For the text-containing cell, return its midpoint in [X, Y] coordinate format. 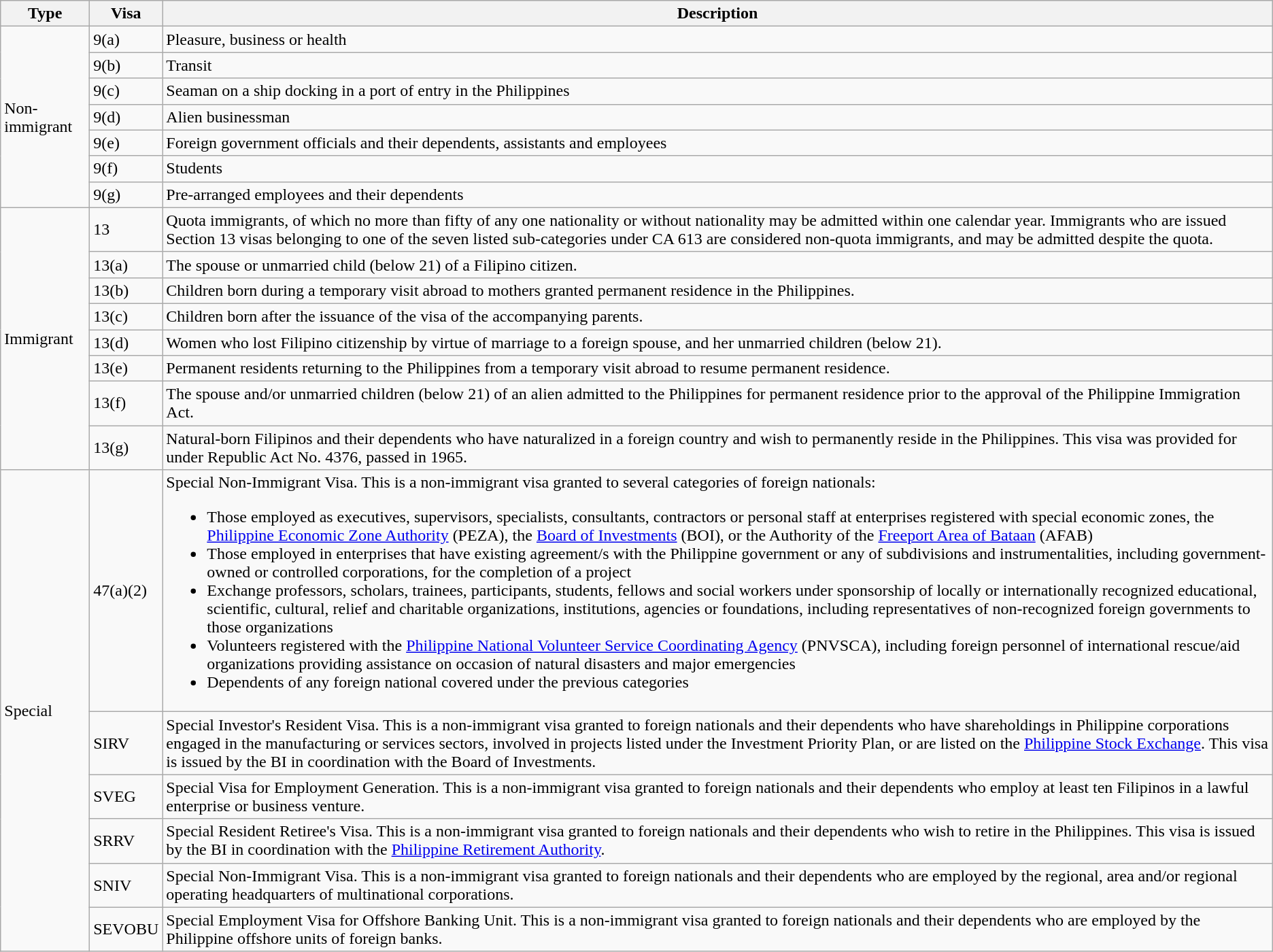
The spouse or unmarried child (below 21) of a Filipino citizen. [717, 265]
9(b) [126, 65]
SIRV [126, 743]
Pre-arranged employees and their dependents [717, 194]
Visa [126, 14]
Transit [717, 65]
SRRV [126, 840]
13(b) [126, 290]
Pleasure, business or health [717, 39]
13(g) [126, 447]
Special [45, 711]
Women who lost Filipino citizenship by virtue of marriage to a foreign spouse, and her unmarried children (below 21). [717, 342]
13(a) [126, 265]
9(f) [126, 169]
Description [717, 14]
47(a)(2) [126, 591]
SVEG [126, 797]
Students [717, 169]
9(g) [126, 194]
9(c) [126, 91]
13(c) [126, 316]
Non-immigrant [45, 117]
Alien businessman [717, 117]
Foreign government officials and their dependents, assistants and employees [717, 143]
Type [45, 14]
Permanent residents returning to the Philippines from a temporary visit abroad to resume permanent residence. [717, 369]
9(a) [126, 39]
Children born during a temporary visit abroad to mothers granted permanent residence in the Philippines. [717, 290]
Children born after the issuance of the visa of the accompanying parents. [717, 316]
SNIV [126, 885]
13 [126, 230]
13(d) [126, 342]
13(f) [126, 404]
13(e) [126, 369]
Seaman on a ship docking in a port of entry in the Philippines [717, 91]
SEVOBU [126, 929]
9(e) [126, 143]
9(d) [126, 117]
Immigrant [45, 339]
